From the cell containing the given text, extract its center point as [x, y] coordinate. 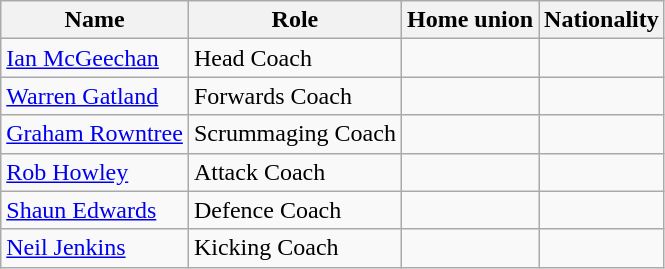
Kicking Coach [294, 248]
Shaun Edwards [95, 210]
Name [95, 20]
Home union [470, 20]
Graham Rowntree [95, 134]
Neil Jenkins [95, 248]
Warren Gatland [95, 96]
Forwards Coach [294, 96]
Role [294, 20]
Head Coach [294, 58]
Nationality [602, 20]
Scrummaging Coach [294, 134]
Attack Coach [294, 172]
Ian McGeechan [95, 58]
Defence Coach [294, 210]
Rob Howley [95, 172]
